From the cell containing the given text, extract its center point as (X, Y) coordinate. 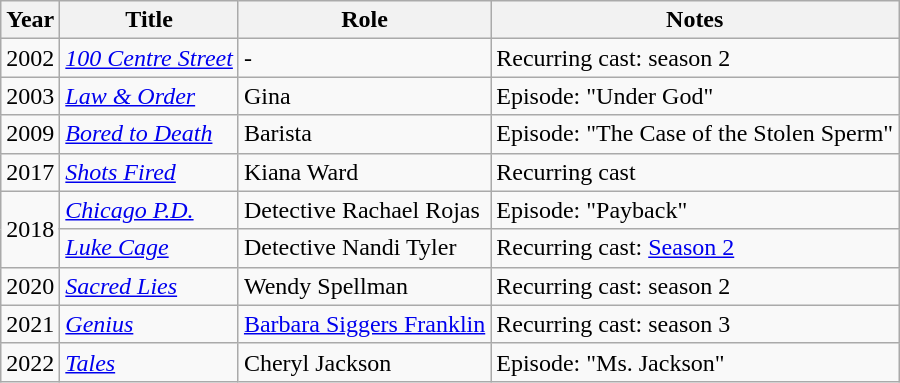
Year (30, 20)
2009 (30, 134)
Genius (150, 324)
Notes (695, 20)
Shots Fired (150, 172)
Luke Cage (150, 248)
Episode: "Payback" (695, 210)
Title (150, 20)
2003 (30, 96)
Barista (364, 134)
Tales (150, 362)
Episode: "Under God" (695, 96)
100 Centre Street (150, 58)
Bored to Death (150, 134)
Cheryl Jackson (364, 362)
2017 (30, 172)
Wendy Spellman (364, 286)
2021 (30, 324)
Episode: "Ms. Jackson" (695, 362)
Kiana Ward (364, 172)
Recurring cast (695, 172)
Barbara Siggers Franklin (364, 324)
Chicago P.D. (150, 210)
2020 (30, 286)
- (364, 58)
Recurring cast: season 3 (695, 324)
2022 (30, 362)
Role (364, 20)
2018 (30, 229)
Gina (364, 96)
Detective Rachael Rojas (364, 210)
Law & Order (150, 96)
2002 (30, 58)
Episode: "The Case of the Stolen Sperm" (695, 134)
Sacred Lies (150, 286)
Detective Nandi Tyler (364, 248)
Recurring cast: Season 2 (695, 248)
